Detect which cell encompasses the target text, then output its (X, Y) center coordinate. 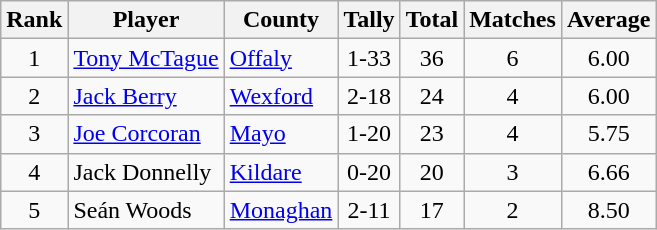
Joe Corcoran (146, 134)
17 (432, 210)
1-33 (369, 58)
23 (432, 134)
Total (432, 20)
2-18 (369, 96)
Jack Donnelly (146, 172)
6.66 (608, 172)
5.75 (608, 134)
Average (608, 20)
1-20 (369, 134)
Kildare (281, 172)
Jack Berry (146, 96)
Offaly (281, 58)
Tally (369, 20)
County (281, 20)
Rank (34, 20)
0-20 (369, 172)
20 (432, 172)
36 (432, 58)
5 (34, 210)
8.50 (608, 210)
Tony McTague (146, 58)
Monaghan (281, 210)
6 (513, 58)
Seán Woods (146, 210)
Wexford (281, 96)
24 (432, 96)
1 (34, 58)
2-11 (369, 210)
Mayo (281, 134)
Matches (513, 20)
Player (146, 20)
